Detect which cell encompasses the target text, then output its (X, Y) center coordinate. 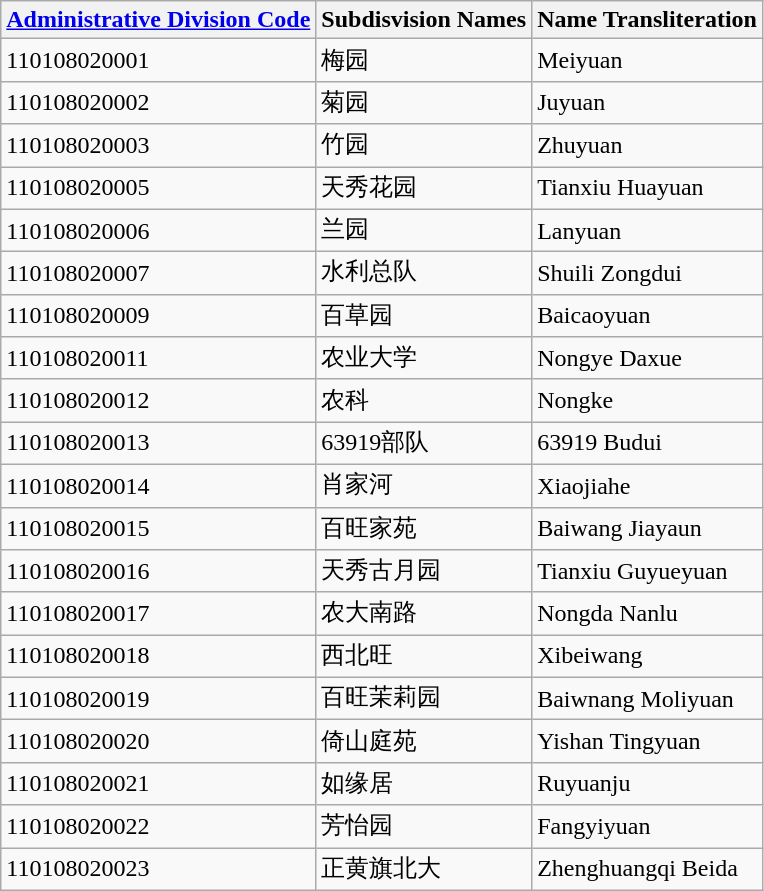
110108020009 (158, 316)
Zhuyuan (648, 146)
110108020022 (158, 826)
Juyuan (648, 102)
Nongye Daxue (648, 358)
天秀古月园 (424, 572)
110108020018 (158, 656)
63919 Budui (648, 444)
110108020020 (158, 742)
110108020017 (158, 614)
110108020003 (158, 146)
百旺家苑 (424, 528)
110108020006 (158, 230)
Baicaoyuan (648, 316)
Shuili Zongdui (648, 274)
农业大学 (424, 358)
110108020023 (158, 870)
110108020015 (158, 528)
百草园 (424, 316)
110108020012 (158, 400)
110108020011 (158, 358)
天秀花园 (424, 188)
Tianxiu Guyueyuan (648, 572)
Fangyiyuan (648, 826)
农大南路 (424, 614)
Ruyuanju (648, 784)
Nongke (648, 400)
110108020016 (158, 572)
Tianxiu Huayuan (648, 188)
芳怡园 (424, 826)
肖家河 (424, 486)
110108020007 (158, 274)
正黄旗北大 (424, 870)
倚山庭苑 (424, 742)
水利总队 (424, 274)
梅园 (424, 60)
Baiwnang Moliyuan (648, 698)
63919部队 (424, 444)
Baiwang Jiayaun (648, 528)
110108020001 (158, 60)
110108020002 (158, 102)
菊园 (424, 102)
Administrative Division Code (158, 20)
110108020021 (158, 784)
Subdisvision Names (424, 20)
兰园 (424, 230)
Name Transliteration (648, 20)
110108020019 (158, 698)
农科 (424, 400)
110108020013 (158, 444)
如缘居 (424, 784)
百旺茉莉园 (424, 698)
Xibeiwang (648, 656)
110108020014 (158, 486)
110108020005 (158, 188)
Yishan Tingyuan (648, 742)
Meiyuan (648, 60)
Zhenghuangqi Beida (648, 870)
竹园 (424, 146)
Lanyuan (648, 230)
西北旺 (424, 656)
Xiaojiahe (648, 486)
Nongda Nanlu (648, 614)
